Capture the cell that displays the provided text and extract its [x, y] central coordinate. 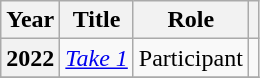
Role [190, 20]
2022 [30, 58]
Take 1 [97, 58]
Year [30, 20]
Participant [190, 58]
Title [97, 20]
